Find where the given text appears and provide that cell's center as (x, y) coordinate. 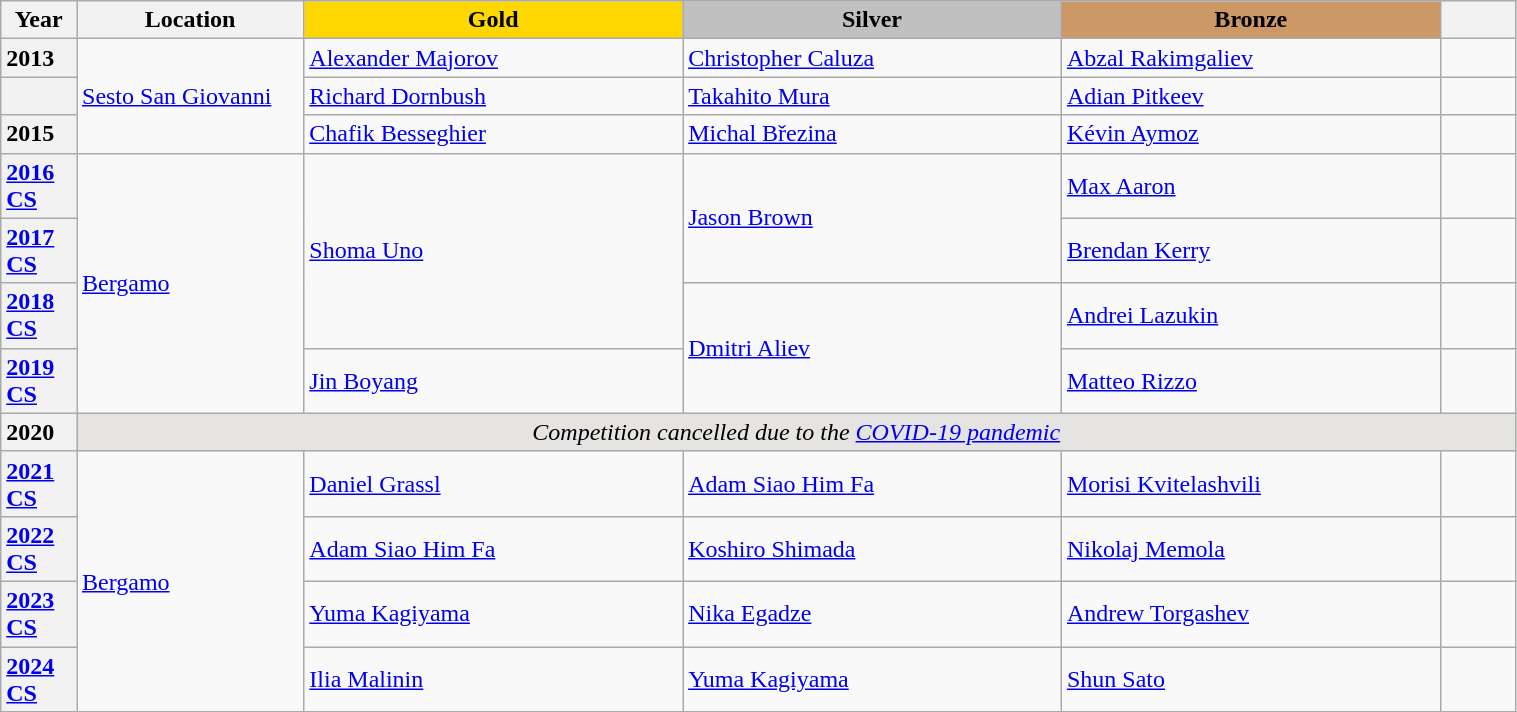
Sesto San Giovanni (190, 96)
2021 CS (39, 484)
Location (190, 20)
2023 CS (39, 614)
Christopher Caluza (872, 58)
Nikolaj Memola (1250, 548)
Matteo Rizzo (1250, 380)
Alexander Majorov (494, 58)
Shoma Uno (494, 250)
2015 (39, 134)
Dmitri Aliev (872, 348)
Shun Sato (1250, 678)
Adian Pitkeev (1250, 96)
Michal Březina (872, 134)
Max Aaron (1250, 186)
2013 (39, 58)
Bronze (1250, 20)
Abzal Rakimgaliev (1250, 58)
Andrei Lazukin (1250, 316)
Ilia Malinin (494, 678)
Year (39, 20)
Koshiro Shimada (872, 548)
Andrew Torgashev (1250, 614)
2019 CS (39, 380)
2016 CS (39, 186)
2017 CS (39, 250)
Kévin Aymoz (1250, 134)
Competition cancelled due to the COVID-19 pandemic (796, 432)
Takahito Mura (872, 96)
Jin Boyang (494, 380)
Chafik Besseghier (494, 134)
2020 (39, 432)
Daniel Grassl (494, 484)
Jason Brown (872, 218)
Brendan Kerry (1250, 250)
2024 CS (39, 678)
Morisi Kvitelashvili (1250, 484)
Richard Dornbush (494, 96)
Gold (494, 20)
Silver (872, 20)
2018 CS (39, 316)
Nika Egadze (872, 614)
2022 CS (39, 548)
